Extract the [X, Y] coordinate from the center of the cell holding the provided text.  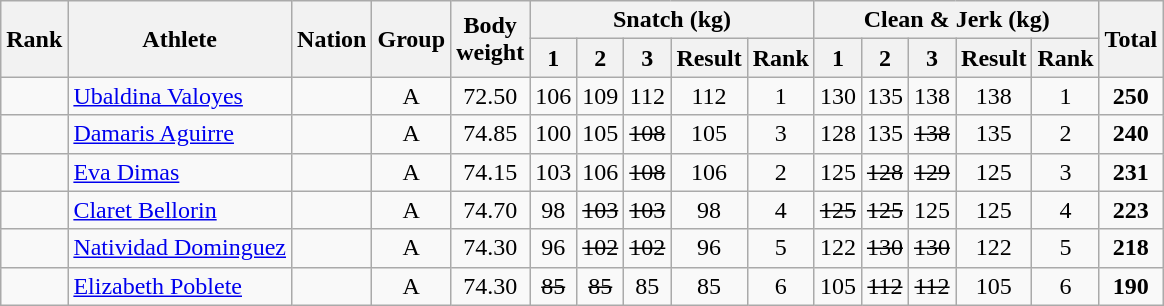
Nation [332, 39]
Elizabeth Poblete [180, 286]
100 [554, 134]
223 [1131, 210]
72.50 [490, 96]
74.15 [490, 172]
Bodyweight [490, 39]
129 [932, 172]
Eva Dimas [180, 172]
231 [1131, 172]
74.70 [490, 210]
Damaris Aguirre [180, 134]
Clean & Jerk (kg) [956, 20]
250 [1131, 96]
190 [1131, 286]
240 [1131, 134]
218 [1131, 248]
74.85 [490, 134]
109 [600, 96]
Ubaldina Valoyes [180, 96]
Natividad Dominguez [180, 248]
Group [412, 39]
Snatch (kg) [672, 20]
Total [1131, 39]
Claret Bellorin [180, 210]
Athlete [180, 39]
